Output the [X, Y] coordinate of the center of the cell containing the given text.  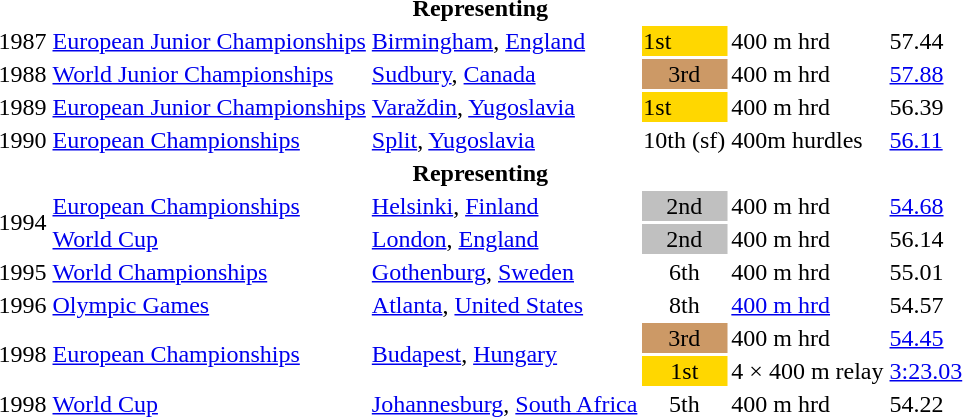
10th (sf) [684, 140]
8th [684, 305]
World Cup [209, 239]
Gothenburg, Sweden [504, 272]
World Championships [209, 272]
Varaždin, Yugoslavia [504, 107]
London, England [504, 239]
Split, Yugoslavia [504, 140]
Sudbury, Canada [504, 74]
Helsinki, Finland [504, 206]
6th [684, 272]
Olympic Games [209, 305]
400m hurdles [808, 140]
Birmingham, England [504, 41]
World Junior Championships [209, 74]
Atlanta, United States [504, 305]
4 × 400 m relay [808, 371]
Budapest, Hungary [504, 354]
